Return (X, Y) of the center of cell containing provided text 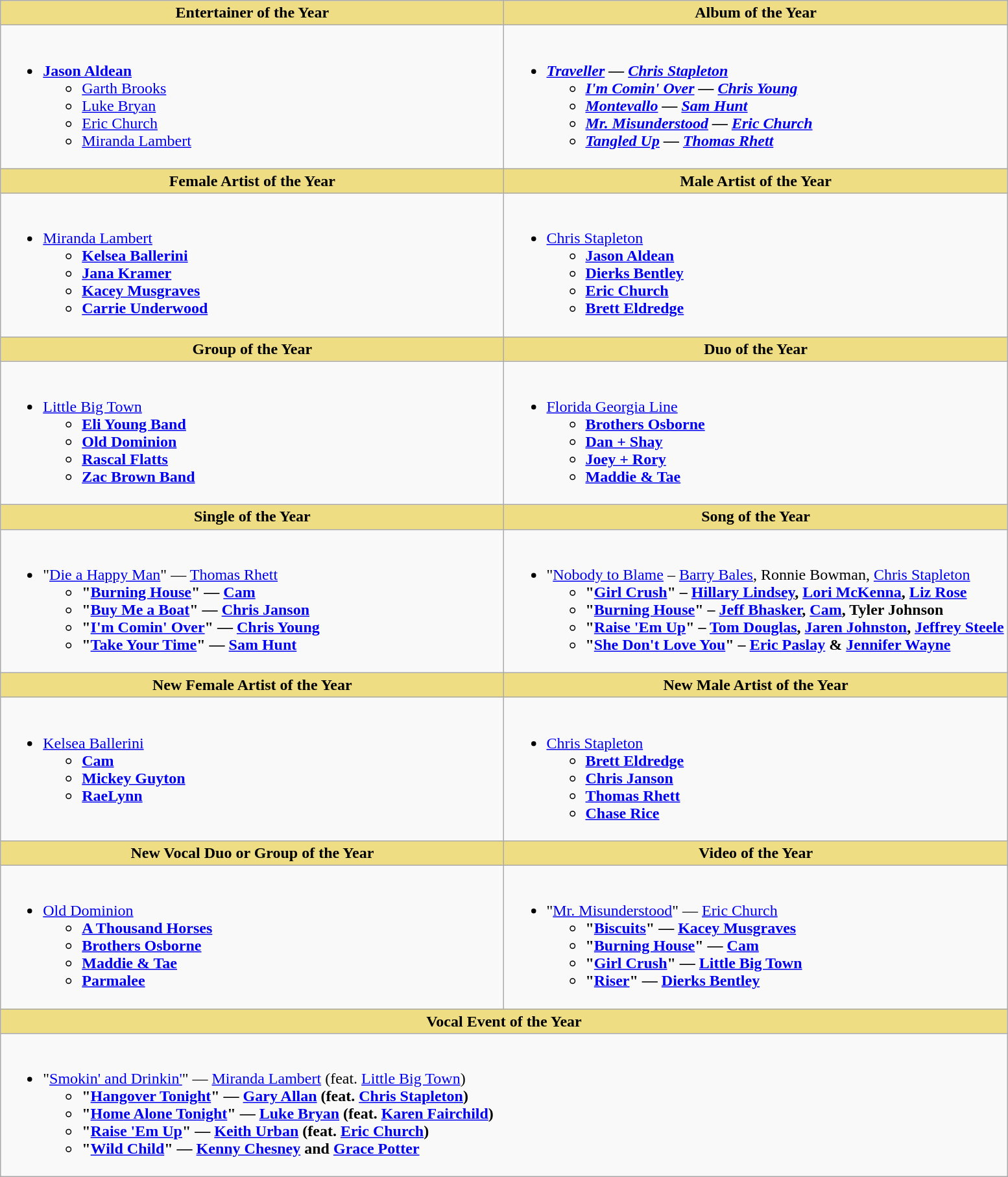
Song of the Year (756, 517)
Old DominionA Thousand HorsesBrothers OsborneMaddie & TaeParmalee (252, 936)
"Mr. Misunderstood" — Eric Church"Biscuits" — Kacey Musgraves"Burning House" — Cam"Girl Crush" — Little Big Town"Riser" — Dierks Bentley (756, 936)
Chris StapletonBrett EldredgeChris JansonThomas RhettChase Rice (756, 769)
Single of the Year (252, 517)
New Vocal Duo or Group of the Year (252, 853)
Group of the Year (252, 349)
Vocal Event of the Year (504, 1021)
Traveller — Chris StapletonI'm Comin' Over — Chris YoungMontevallo — Sam HuntMr. Misunderstood — Eric ChurchTangled Up — Thomas Rhett (756, 97)
New Female Artist of the Year (252, 685)
Entertainer of the Year (252, 13)
Duo of the Year (756, 349)
Miranda LambertKelsea BalleriniJana KramerKacey MusgravesCarrie Underwood (252, 265)
Jason AldeanGarth BrooksLuke BryanEric ChurchMiranda Lambert (252, 97)
Kelsea BalleriniCamMickey GuytonRaeLynn (252, 769)
Chris StapletonJason AldeanDierks BentleyEric ChurchBrett Eldredge (756, 265)
New Male Artist of the Year (756, 685)
Album of the Year (756, 13)
Little Big TownEli Young BandOld DominionRascal FlattsZac Brown Band (252, 433)
Female Artist of the Year (252, 181)
Video of the Year (756, 853)
Florida Georgia LineBrothers OsborneDan + ShayJoey + RoryMaddie & Tae (756, 433)
"Die a Happy Man" — Thomas Rhett"Burning House" — Cam"Buy Me a Boat" — Chris Janson"I'm Comin' Over" — Chris Young"Take Your Time" — Sam Hunt (252, 600)
Male Artist of the Year (756, 181)
